Pinpoint the cell where the given text exists, returning its (X, Y) midpoint coordinate. 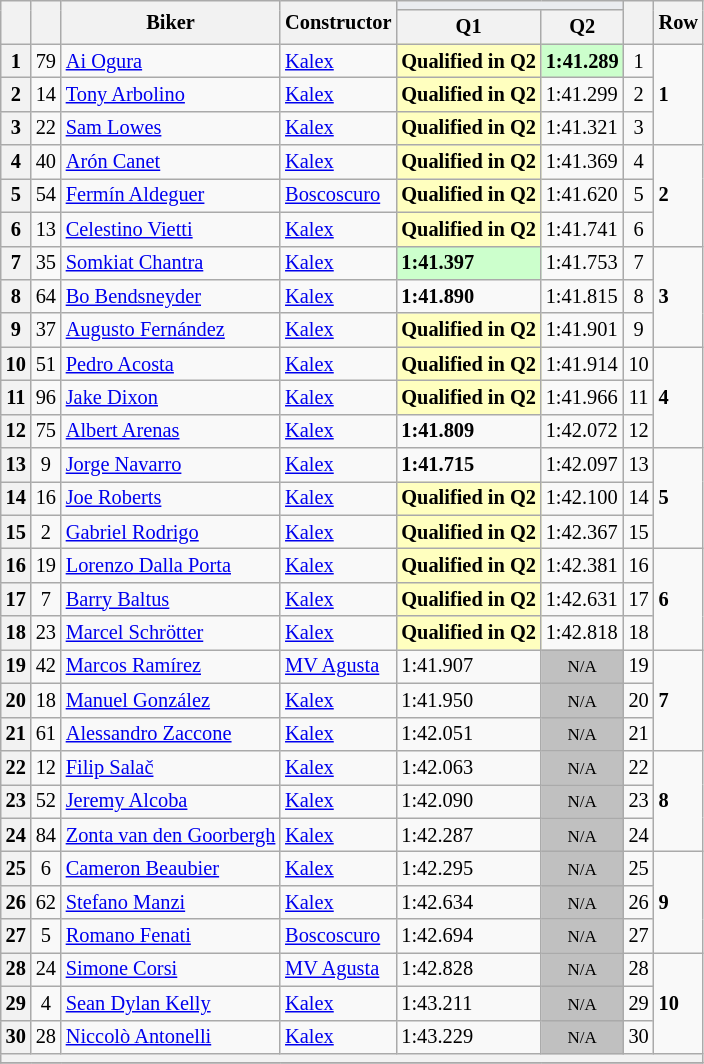
1:42.063 (468, 767)
Barry Baltus (170, 599)
Niccolò Antonelli (170, 1037)
1:41.907 (468, 666)
1:42.631 (582, 599)
35 (46, 263)
Somkiat Chantra (170, 263)
1:42.287 (468, 835)
42 (46, 666)
Lorenzo Dalla Porta (170, 565)
Sam Lowes (170, 128)
1:41.914 (582, 364)
Marcos Ramírez (170, 666)
Row (678, 22)
1:41.289 (582, 61)
1:42.097 (582, 465)
64 (46, 296)
Simone Corsi (170, 969)
1:41.809 (468, 431)
Augusto Fernández (170, 330)
Ai Ogura (170, 61)
1:42.072 (582, 431)
Bo Bendsneyder (170, 296)
Jake Dixon (170, 397)
62 (46, 902)
Tony Arbolino (170, 94)
Filip Salač (170, 767)
1:41.815 (582, 296)
Sean Dylan Kelly (170, 1003)
Marcel Schrötter (170, 633)
1:43.229 (468, 1037)
Jorge Navarro (170, 465)
1:41.890 (468, 296)
54 (46, 195)
Joe Roberts (170, 498)
79 (46, 61)
Q1 (468, 27)
84 (46, 835)
Fermín Aldeguer (170, 195)
1:42.100 (582, 498)
Manuel González (170, 700)
1:42.367 (582, 532)
1:42.381 (582, 565)
Arón Canet (170, 162)
Gabriel Rodrigo (170, 532)
1:41.397 (468, 263)
1:42.295 (468, 868)
1:41.299 (582, 94)
1:41.901 (582, 330)
1:41.950 (468, 700)
1:42.828 (468, 969)
1:41.715 (468, 465)
1:42.634 (468, 902)
1:42.694 (468, 936)
Cameron Beaubier (170, 868)
1:41.321 (582, 128)
Stefano Manzi (170, 902)
96 (46, 397)
1:41.753 (582, 263)
1:42.090 (468, 801)
Albert Arenas (170, 431)
1:41.620 (582, 195)
1:42.051 (468, 734)
1:41.369 (582, 162)
Jeremy Alcoba (170, 801)
51 (46, 364)
75 (46, 431)
Celestino Vietti (170, 229)
1:41.966 (582, 397)
1:42.818 (582, 633)
Pedro Acosta (170, 364)
Constructor (338, 22)
Zonta van den Goorbergh (170, 835)
Alessandro Zaccone (170, 734)
Romano Fenati (170, 936)
40 (46, 162)
1:41.741 (582, 229)
1:43.211 (468, 1003)
Q2 (582, 27)
Biker (170, 22)
52 (46, 801)
37 (46, 330)
61 (46, 734)
